Scan for the cell matching the given text and deliver its (x, y) coordinate at center. 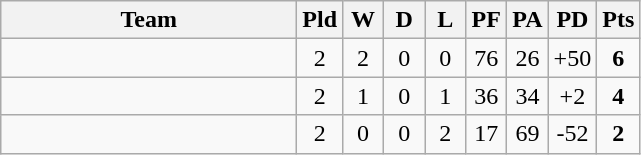
PD (572, 20)
PA (528, 20)
76 (486, 58)
+50 (572, 58)
Team (149, 20)
4 (618, 96)
Pts (618, 20)
34 (528, 96)
69 (528, 134)
-52 (572, 134)
+2 (572, 96)
Pld (320, 20)
6 (618, 58)
36 (486, 96)
W (364, 20)
26 (528, 58)
L (446, 20)
PF (486, 20)
D (404, 20)
17 (486, 134)
